Return the [x, y] coordinate for the center point of the cell that contains the specified text.  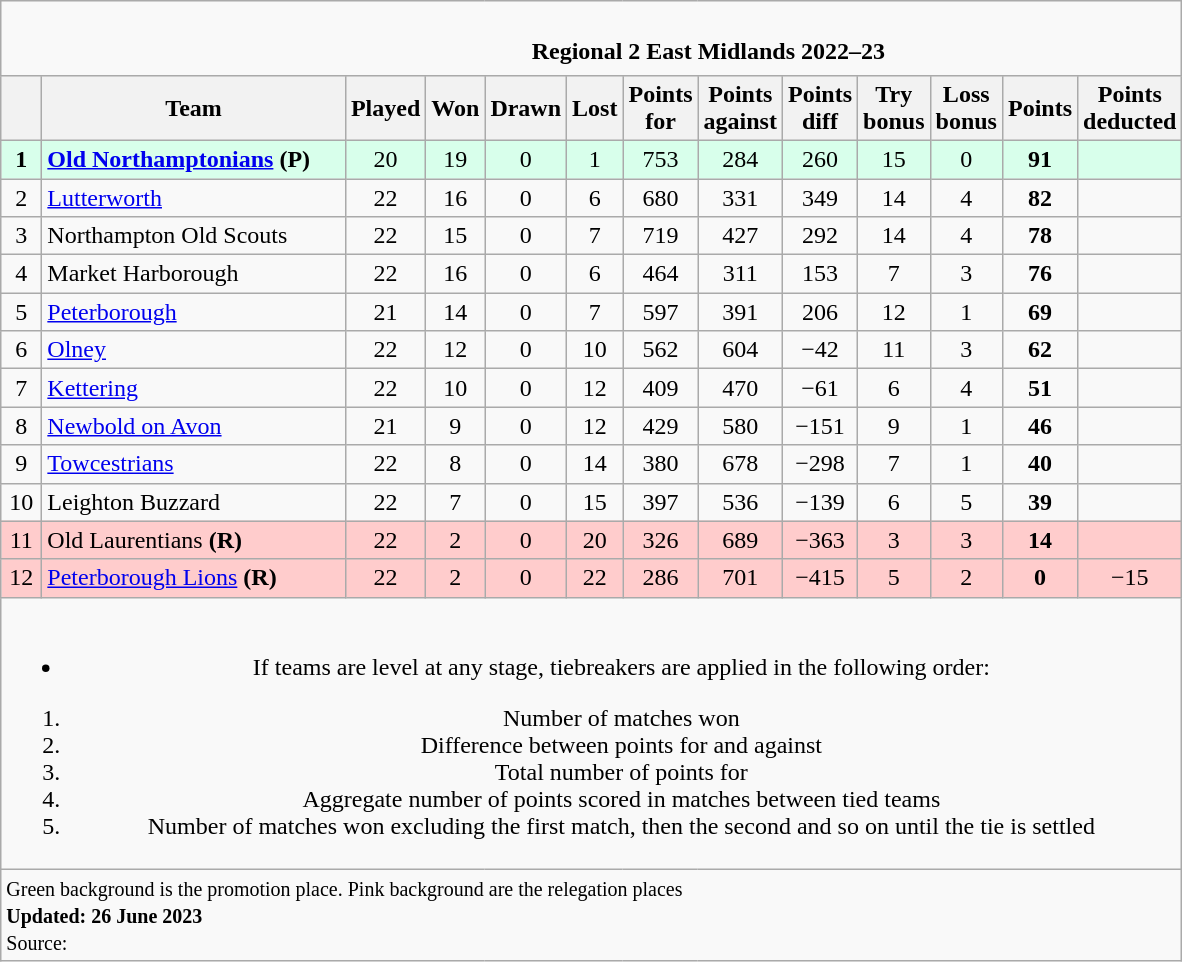
−151 [820, 426]
391 [740, 312]
−415 [820, 578]
Points diff [820, 108]
−15 [1130, 578]
678 [740, 464]
Old Northamptonians (P) [194, 159]
Green background is the promotion place. Pink background are the relegation places Updated: 26 June 2023Source: [592, 915]
470 [740, 388]
39 [1040, 502]
Northampton Old Scouts [194, 236]
Lost [595, 108]
753 [660, 159]
62 [1040, 350]
Points [1040, 108]
580 [740, 426]
311 [740, 274]
Played [385, 108]
409 [660, 388]
69 [1040, 312]
206 [820, 312]
Lutterworth [194, 197]
349 [820, 197]
Peterborough [194, 312]
464 [660, 274]
Olney [194, 350]
292 [820, 236]
−298 [820, 464]
286 [660, 578]
Kettering [194, 388]
719 [660, 236]
Points for [660, 108]
40 [1040, 464]
−61 [820, 388]
Drawn [526, 108]
562 [660, 350]
427 [740, 236]
78 [1040, 236]
Towcestrians [194, 464]
680 [660, 197]
46 [1040, 426]
153 [820, 274]
429 [660, 426]
−363 [820, 540]
604 [740, 350]
91 [1040, 159]
Old Laurentians (R) [194, 540]
Points against [740, 108]
536 [740, 502]
Points deducted [1130, 108]
689 [740, 540]
−139 [820, 502]
326 [660, 540]
331 [740, 197]
597 [660, 312]
Peterborough Lions (R) [194, 578]
Team [194, 108]
Won [456, 108]
260 [820, 159]
Try bonus [894, 108]
397 [660, 502]
82 [1040, 197]
−42 [820, 350]
76 [1040, 274]
Leighton Buzzard [194, 502]
Loss bonus [966, 108]
380 [660, 464]
51 [1040, 388]
701 [740, 578]
Newbold on Avon [194, 426]
284 [740, 159]
19 [456, 159]
Market Harborough [194, 274]
